Output the (X, Y) coordinate of the center of the cell containing the given text.  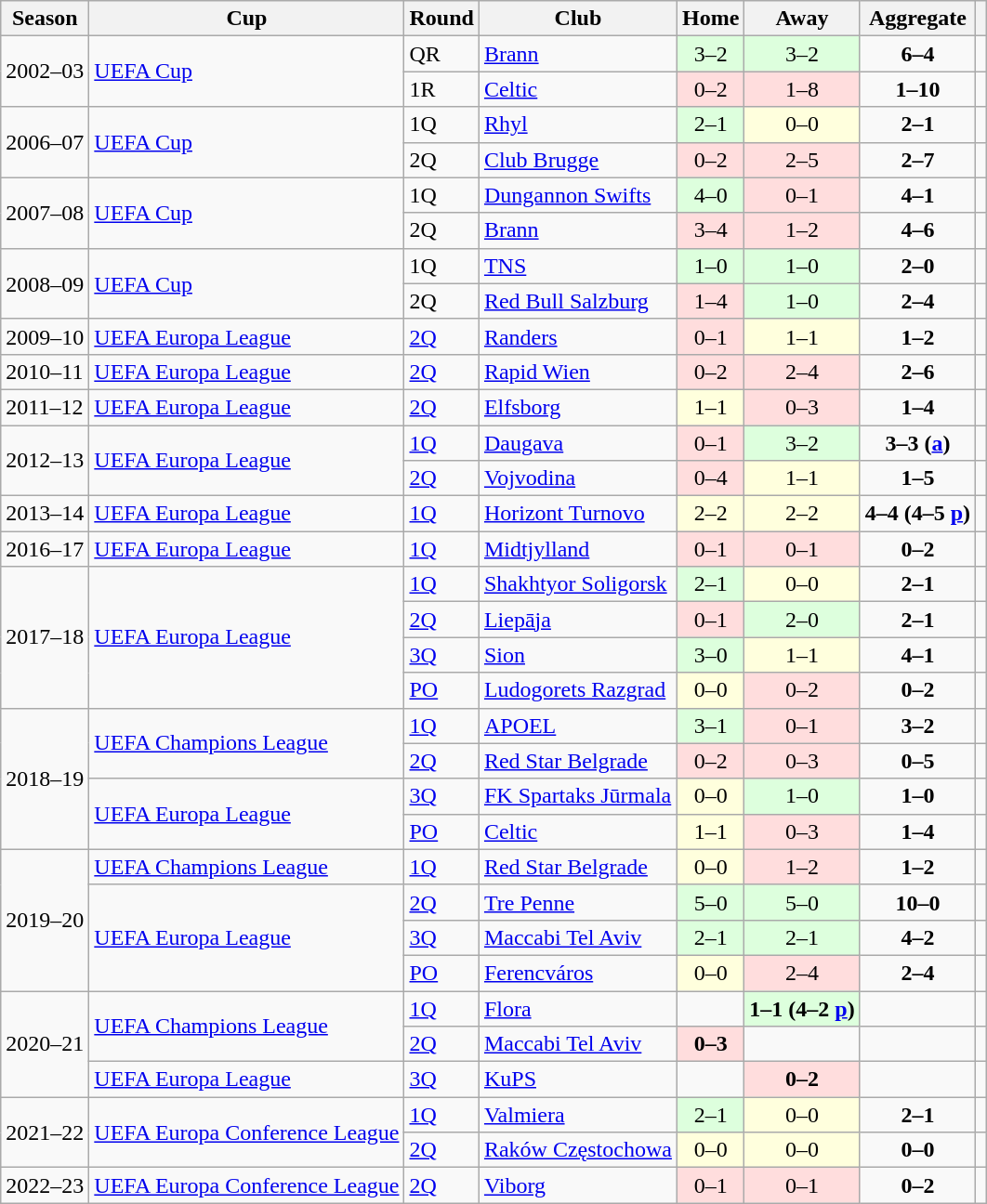
2010–11 (45, 372)
2011–12 (45, 407)
Vojvodina (578, 478)
Tre Penne (578, 902)
2008–09 (45, 283)
2–7 (917, 160)
2012–13 (45, 461)
Elfsborg (578, 407)
2017–18 (45, 637)
3–3 (a) (917, 443)
2022–23 (45, 1185)
Round (441, 19)
Ferencváros (578, 973)
Red Bull Salzburg (578, 301)
4–0 (710, 195)
Shakhtyor Soligorsk (578, 584)
Horizont Turnovo (578, 514)
QR (441, 54)
2013–14 (45, 514)
Liepāja (578, 620)
Viborg (578, 1185)
Dungannon Swifts (578, 195)
2016–17 (45, 549)
Home (710, 19)
3–1 (710, 726)
2021–22 (45, 1132)
4–2 (917, 937)
Randers (578, 336)
APOEL (578, 726)
2019–20 (45, 920)
2007–08 (45, 213)
Valmiera (578, 1115)
10–0 (917, 902)
6–4 (917, 54)
1R (441, 89)
4–4 (4–5 p) (917, 514)
Aggregate (917, 19)
1–8 (802, 89)
0–5 (917, 761)
Away (802, 19)
FK Spartaks Jūrmala (578, 796)
Flora (578, 1008)
KuPS (578, 1080)
Raków Częstochowa (578, 1150)
TNS (578, 266)
Rhyl (578, 124)
Daugava (578, 443)
Cup (247, 19)
2–5 (802, 160)
1–10 (917, 89)
Midtjylland (578, 549)
0–4 (710, 478)
2009–10 (45, 336)
Rapid Wien (578, 372)
1–1 (4–2 p) (802, 1008)
Sion (578, 655)
2018–19 (45, 779)
4–6 (917, 230)
Season (45, 19)
2020–21 (45, 1043)
Ludogorets Razgrad (578, 690)
Club (578, 19)
2006–07 (45, 142)
3–4 (710, 230)
1–5 (917, 478)
3–0 (710, 655)
2002–03 (45, 72)
Club Brugge (578, 160)
2–6 (917, 372)
